Scan for the cell matching the given text and deliver its [X, Y] coordinate at center. 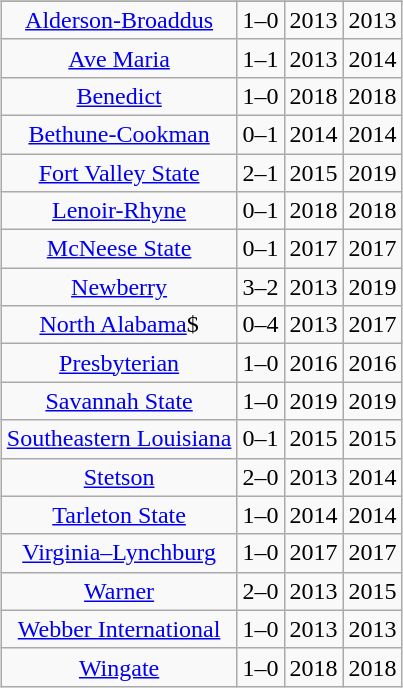
Tarleton State [119, 515]
Warner [119, 591]
Savannah State [119, 401]
Presbyterian [119, 363]
Alderson-Broaddus [119, 20]
3–2 [260, 287]
0–4 [260, 325]
Wingate [119, 667]
1–1 [260, 58]
2–1 [260, 173]
Stetson [119, 477]
Bethune-Cookman [119, 134]
Southeastern Louisiana [119, 439]
North Alabama$ [119, 325]
McNeese State [119, 249]
Lenoir-Rhyne [119, 211]
Newberry [119, 287]
Fort Valley State [119, 173]
Benedict [119, 96]
Ave Maria [119, 58]
Virginia–Lynchburg [119, 553]
Webber International [119, 629]
